Detect which cell encompasses the target text, then output its (x, y) center coordinate. 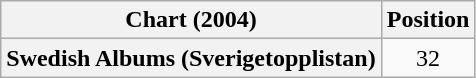
32 (428, 58)
Position (428, 20)
Chart (2004) (191, 20)
Swedish Albums (Sverigetopplistan) (191, 58)
